For the text-containing cell, return its midpoint in (x, y) coordinate format. 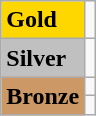
Bronze (43, 96)
Silver (43, 58)
Gold (43, 20)
